Extract the [x, y] coordinate from the center of the cell holding the provided text.  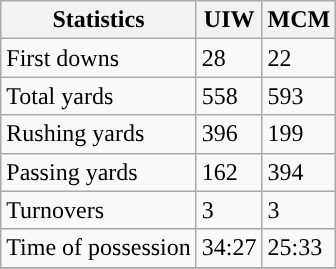
MCM [299, 20]
Time of possession [99, 248]
Rushing yards [99, 134]
Passing yards [99, 172]
Turnovers [99, 210]
394 [299, 172]
28 [229, 58]
558 [229, 96]
593 [299, 96]
First downs [99, 58]
Statistics [99, 20]
Total yards [99, 96]
34:27 [229, 248]
UIW [229, 20]
199 [299, 134]
396 [229, 134]
162 [229, 172]
22 [299, 58]
25:33 [299, 248]
